Return [X, Y] of the center of cell containing provided text 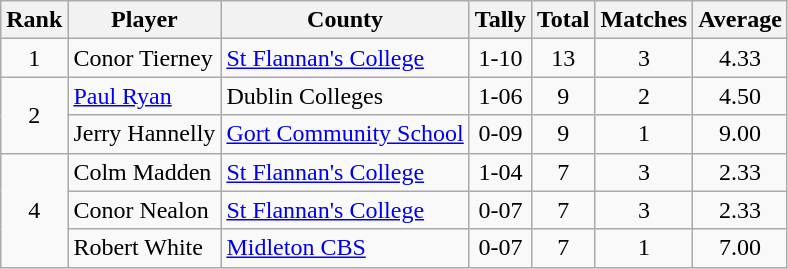
Conor Nealon [144, 210]
Tally [500, 20]
Jerry Hannelly [144, 134]
Player [144, 20]
7.00 [740, 248]
1-06 [500, 96]
Paul Ryan [144, 96]
Total [563, 20]
County [345, 20]
0-09 [500, 134]
4.33 [740, 58]
13 [563, 58]
4 [34, 210]
Midleton CBS [345, 248]
Rank [34, 20]
Conor Tierney [144, 58]
1-04 [500, 172]
Gort Community School [345, 134]
Matches [644, 20]
9.00 [740, 134]
1-10 [500, 58]
Dublin Colleges [345, 96]
Colm Madden [144, 172]
4.50 [740, 96]
Average [740, 20]
Robert White [144, 248]
